From the cell containing the given text, extract its center point as (X, Y) coordinate. 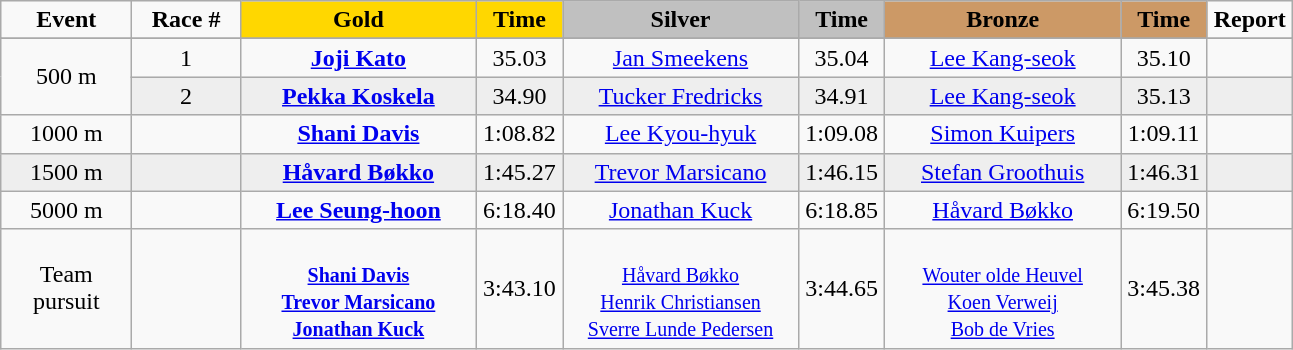
Event (66, 20)
Jan Smeekens (680, 58)
Stefan Groothuis (1003, 172)
1 (186, 58)
1500 m (66, 172)
Pekka Koskela (358, 96)
3:43.10 (519, 288)
35.10 (1164, 58)
34.90 (519, 96)
6:18.85 (842, 210)
6:18.40 (519, 210)
2 (186, 96)
5000 m (66, 210)
Wouter olde HeuvelKoen VerweijBob de Vries (1003, 288)
35.04 (842, 58)
Shani Davis (358, 134)
Report (1250, 20)
Bronze (1003, 20)
Gold (358, 20)
Trevor Marsicano (680, 172)
Lee Kyou-hyuk (680, 134)
34.91 (842, 96)
3:44.65 (842, 288)
1:46.31 (1164, 172)
3:45.38 (1164, 288)
1:45.27 (519, 172)
6:19.50 (1164, 210)
Race # (186, 20)
500 m (66, 77)
Jonathan Kuck (680, 210)
1:08.82 (519, 134)
1:09.11 (1164, 134)
Shani DavisTrevor MarsicanoJonathan Kuck (358, 288)
1000 m (66, 134)
Lee Seung-hoon (358, 210)
1:09.08 (842, 134)
Silver (680, 20)
Simon Kuipers (1003, 134)
35.03 (519, 58)
35.13 (1164, 96)
1:46.15 (842, 172)
Joji Kato (358, 58)
Håvard BøkkoHenrik ChristiansenSverre Lunde Pedersen (680, 288)
Tucker Fredricks (680, 96)
Team pursuit (66, 288)
